Return the (x, y) coordinate for the center point of the cell that contains the specified text.  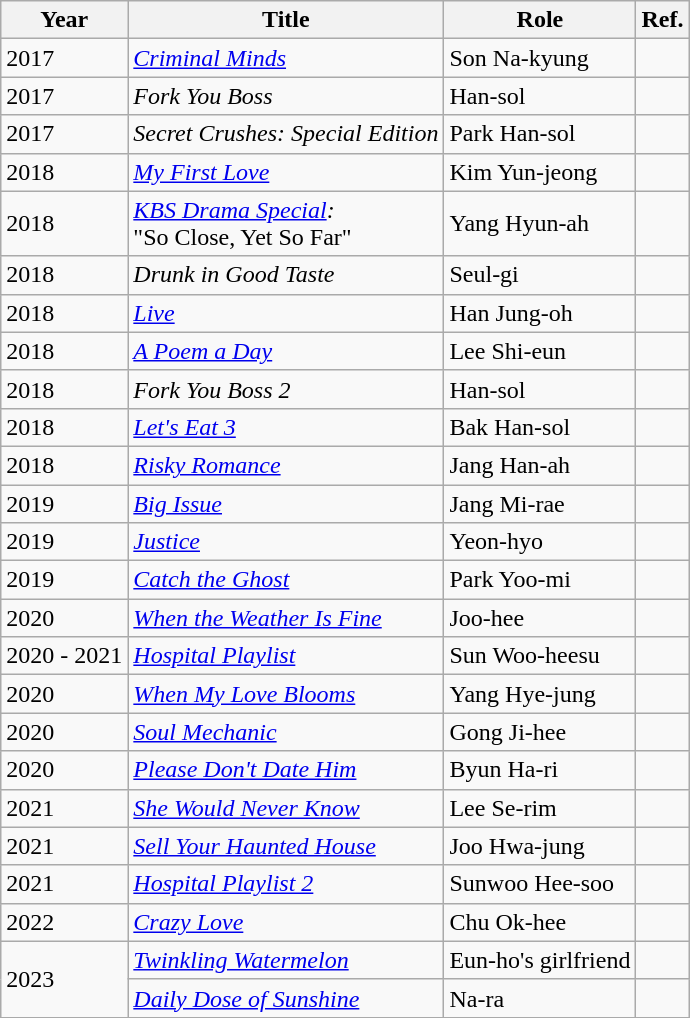
Let's Eat 3 (286, 427)
Soul Mechanic (286, 732)
Yang Hye-jung (540, 694)
Jang Han-ah (540, 465)
Lee Shi-eun (540, 351)
Sunwoo Hee-soo (540, 884)
Jang Mi-rae (540, 503)
Secret Crushes: Special Edition (286, 134)
Na-ra (540, 998)
Park Yoo-mi (540, 580)
2023 (64, 979)
Son Na-kyung (540, 58)
KBS Drama Special:"So Close, Yet So Far" (286, 224)
Twinkling Watermelon (286, 960)
Catch the Ghost (286, 580)
Yeon-hyo (540, 542)
Hospital Playlist 2 (286, 884)
2020 - 2021 (64, 656)
When the Weather Is Fine (286, 618)
She Would Never Know (286, 808)
Gong Ji-hee (540, 732)
Park Han-sol (540, 134)
Hospital Playlist (286, 656)
Crazy Love (286, 922)
Bak Han-sol (540, 427)
My First Love (286, 172)
Daily Dose of Sunshine (286, 998)
Yang Hyun-ah (540, 224)
Byun Ha-ri (540, 770)
Sell Your Haunted House (286, 846)
Risky Romance (286, 465)
Year (64, 20)
A Poem a Day (286, 351)
Chu Ok-hee (540, 922)
2022 (64, 922)
Please Don't Date Him (286, 770)
Kim Yun-jeong (540, 172)
Drunk in Good Taste (286, 275)
Role (540, 20)
Ref. (662, 20)
Live (286, 313)
Title (286, 20)
Sun Woo-heesu (540, 656)
When My Love Blooms (286, 694)
Fork You Boss 2 (286, 389)
Big Issue (286, 503)
Lee Se-rim (540, 808)
Criminal Minds (286, 58)
Eun-ho's girlfriend (540, 960)
Joo-hee (540, 618)
Seul-gi (540, 275)
Justice (286, 542)
Fork You Boss (286, 96)
Joo Hwa-jung (540, 846)
Han Jung-oh (540, 313)
